Pinpoint the cell where the given text exists, returning its (x, y) midpoint coordinate. 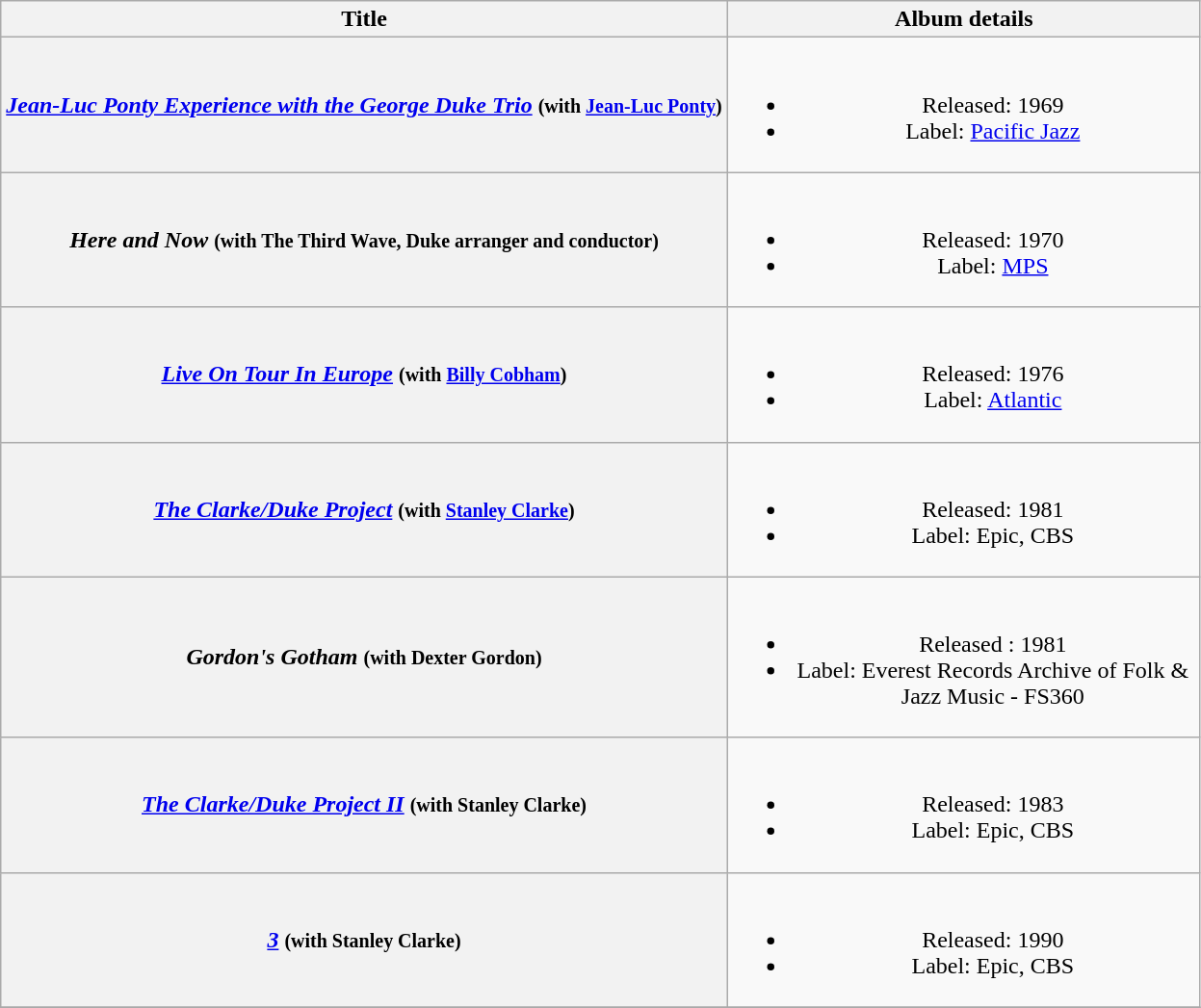
The Clarke/Duke Project II (with Stanley Clarke) (364, 805)
Album details (963, 19)
Released : 1981Label: Everest Records Archive of Folk & Jazz Music - FS360 (963, 657)
Released: 1970Label: MPS (963, 240)
Released: 1969Label: Pacific Jazz (963, 105)
Released: 1983Label: Epic, CBS (963, 805)
Released: 1990Label: Epic, CBS (963, 940)
Gordon's Gotham (with Dexter Gordon) (364, 657)
The Clarke/Duke Project (with Stanley Clarke) (364, 509)
Jean-Luc Ponty Experience with the George Duke Trio (with Jean-Luc Ponty) (364, 105)
Here and Now (with The Third Wave, Duke arranger and conductor) (364, 240)
Released: 1976Label: Atlantic (963, 375)
3 (with Stanley Clarke) (364, 940)
Title (364, 19)
Live On Tour In Europe (with Billy Cobham) (364, 375)
Released: 1981Label: Epic, CBS (963, 509)
